Provide the [x, y] coordinate of the cell's center where the given text is located.  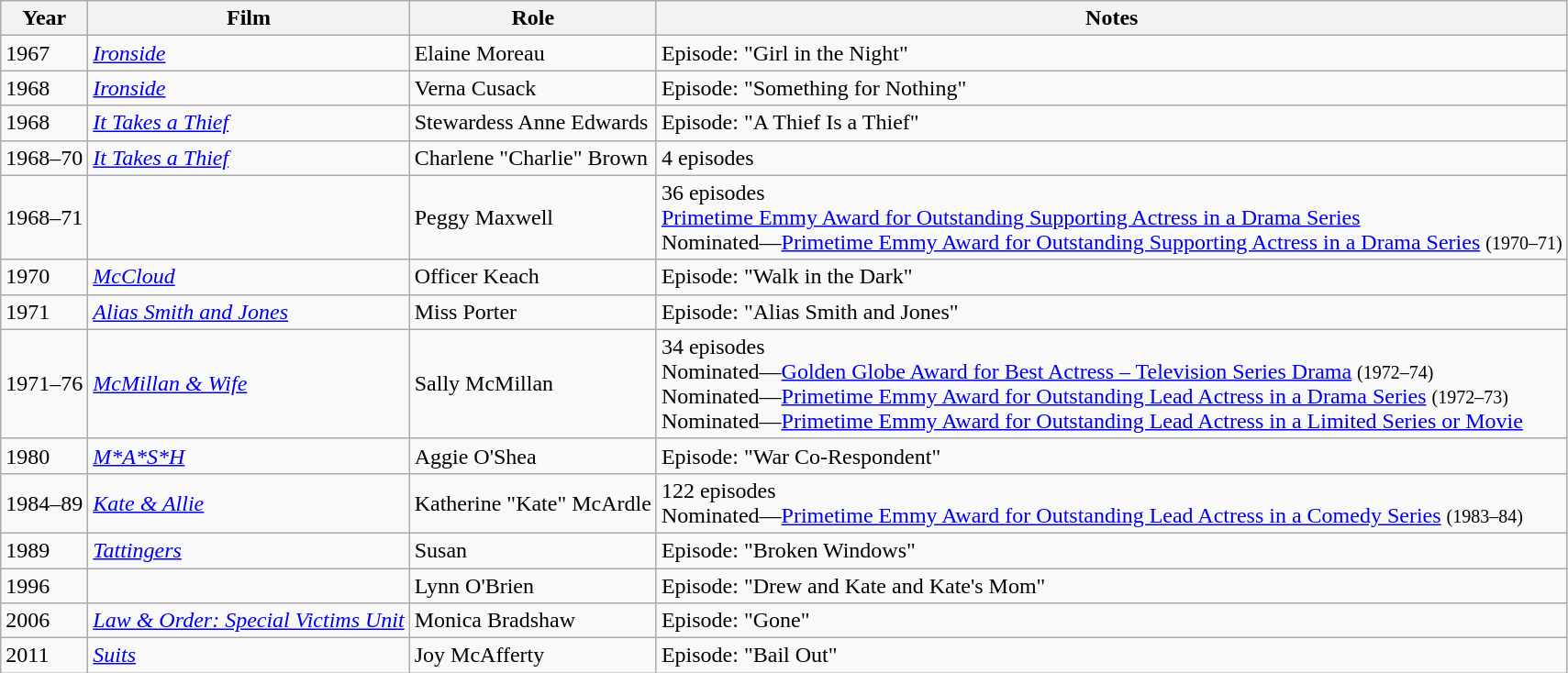
2011 [44, 656]
Charlene "Charlie" Brown [532, 158]
Lynn O'Brien [532, 586]
Episode: "Broken Windows" [1112, 550]
1984–89 [44, 502]
Elaine Moreau [532, 53]
Episode: "Girl in the Night" [1112, 53]
Miss Porter [532, 312]
Year [44, 18]
Episode: "Alias Smith and Jones" [1112, 312]
Law & Order: Special Victims Unit [249, 621]
Stewardess Anne Edwards [532, 123]
McMillan & Wife [249, 383]
1968–70 [44, 158]
1996 [44, 586]
Episode: "Drew and Kate and Kate's Mom" [1112, 586]
McCloud [249, 277]
Verna Cusack [532, 88]
2006 [44, 621]
M*A*S*H [249, 456]
1967 [44, 53]
Tattingers [249, 550]
Film [249, 18]
Episode: "War Co-Respondent" [1112, 456]
Officer Keach [532, 277]
Episode: "Bail Out" [1112, 656]
1971 [44, 312]
Katherine "Kate" McArdle [532, 502]
Peggy Maxwell [532, 217]
Episode: "Walk in the Dark" [1112, 277]
Alias Smith and Jones [249, 312]
Role [532, 18]
Kate & Allie [249, 502]
4 episodes [1112, 158]
Aggie O'Shea [532, 456]
1980 [44, 456]
1970 [44, 277]
Episode: "A Thief Is a Thief" [1112, 123]
Notes [1112, 18]
1968–71 [44, 217]
Suits [249, 656]
1989 [44, 550]
Episode: "Something for Nothing" [1112, 88]
Episode: "Gone" [1112, 621]
Joy McAfferty [532, 656]
Sally McMillan [532, 383]
Monica Bradshaw [532, 621]
122 episodesNominated—Primetime Emmy Award for Outstanding Lead Actress in a Comedy Series (1983–84) [1112, 502]
Susan [532, 550]
1971–76 [44, 383]
